For the text-containing cell, return its midpoint in [X, Y] coordinate format. 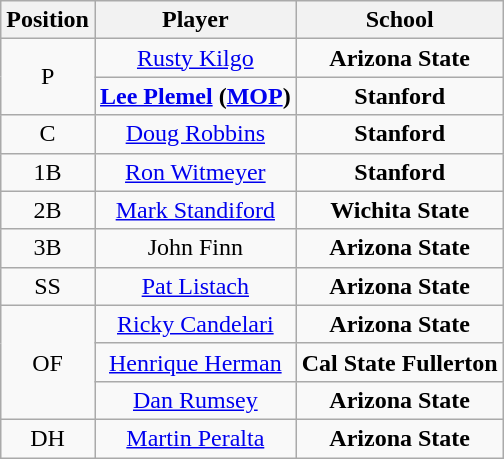
Ricky Candelari [195, 324]
Cal State Fullerton [400, 362]
DH [48, 438]
C [48, 134]
Martin Peralta [195, 438]
OF [48, 362]
Henrique Herman [195, 362]
SS [48, 286]
School [400, 20]
Wichita State [400, 210]
Ron Witmeyer [195, 172]
Rusty Kilgo [195, 58]
2B [48, 210]
Mark Standiford [195, 210]
Lee Plemel (MOP) [195, 96]
John Finn [195, 248]
1B [48, 172]
Player [195, 20]
3B [48, 248]
Position [48, 20]
Dan Rumsey [195, 400]
Doug Robbins [195, 134]
P [48, 77]
Pat Listach [195, 286]
